Return (X, Y) of the center of cell containing provided text 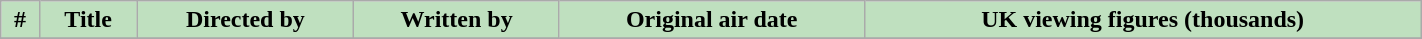
Title (88, 20)
Written by (457, 20)
# (20, 20)
UK viewing figures (thousands) (1142, 20)
Original air date (712, 20)
Directed by (246, 20)
